Search for the cell housing the specified text and yield its [x, y] center coordinate. 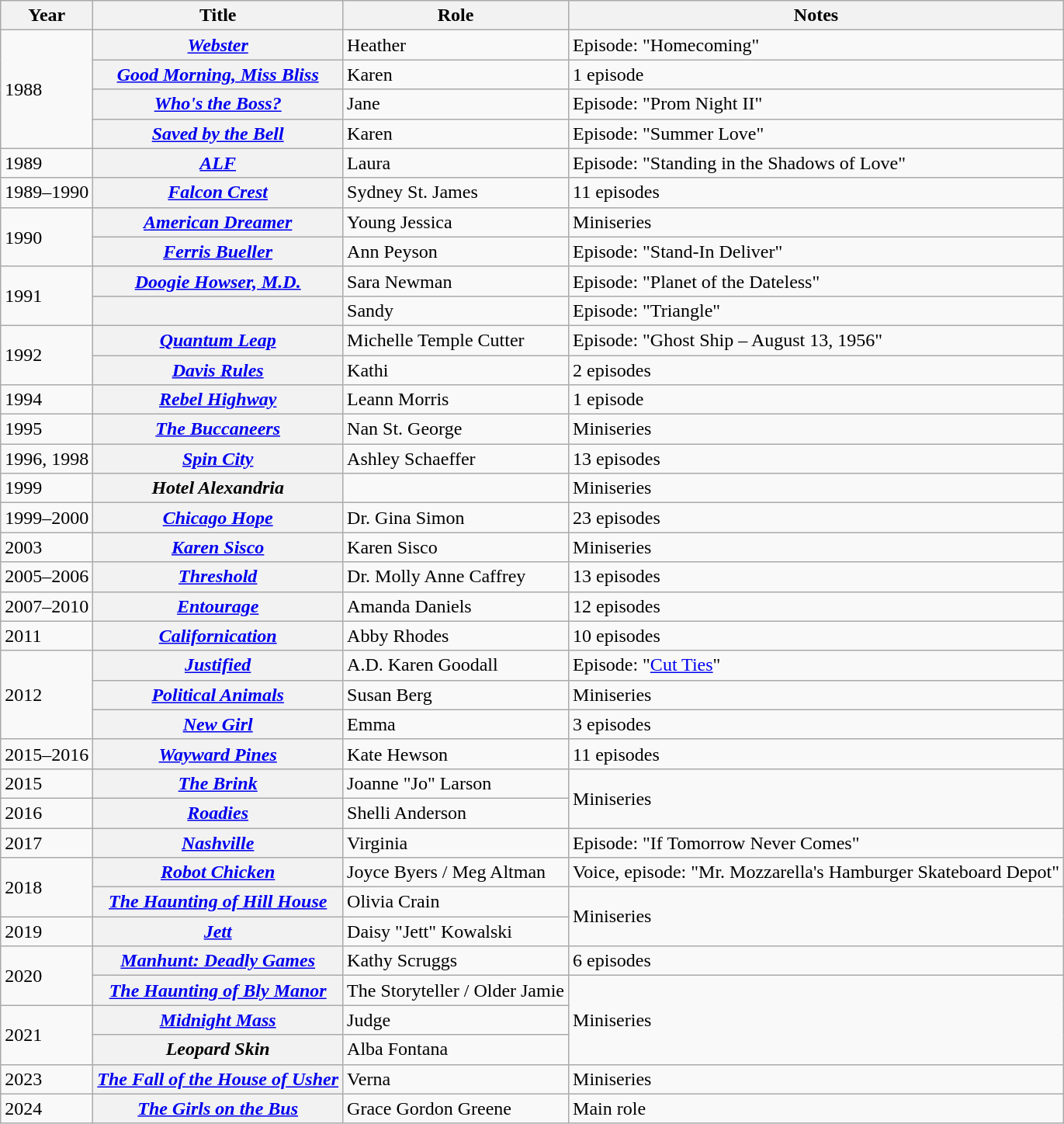
Laura [456, 163]
Robot Chicken [218, 872]
10 episodes [816, 636]
1989 [47, 163]
Emma [456, 724]
The Buccaneers [218, 429]
Webster [218, 45]
Ferris Bueller [218, 252]
Joyce Byers / Meg Altman [456, 872]
2003 [47, 547]
Chicago Hope [218, 518]
Political Animals [218, 695]
Episode: "Stand-In Deliver" [816, 252]
1999–2000 [47, 518]
Who's the Boss? [218, 104]
2012 [47, 695]
Doogie Howser, M.D. [218, 281]
Episode: "Summer Love" [816, 134]
Episode: "Planet of the Dateless" [816, 281]
3 episodes [816, 724]
Year [47, 16]
2011 [47, 636]
2018 [47, 887]
Ann Peyson [456, 252]
Title [218, 16]
The Storyteller / Older Jamie [456, 990]
2016 [47, 813]
Alba Fontana [456, 1049]
Episode: "If Tomorrow Never Comes" [816, 842]
Judge [456, 1020]
Michelle Temple Cutter [456, 340]
Justified [218, 665]
Sandy [456, 310]
Sara Newman [456, 281]
Main role [816, 1108]
The Fall of the House of Usher [218, 1079]
ALF [218, 163]
2 episodes [816, 370]
Dr. Molly Anne Caffrey [456, 577]
A.D. Karen Goodall [456, 665]
2007–2010 [47, 606]
12 episodes [816, 606]
Spin City [218, 459]
Notes [816, 16]
Episode: "Prom Night II" [816, 104]
Entourage [218, 606]
2015–2016 [47, 754]
Nashville [218, 842]
Quantum Leap [218, 340]
Kathi [456, 370]
2019 [47, 931]
Olivia Crain [456, 902]
Jane [456, 104]
2023 [47, 1079]
Daisy "Jett" Kowalski [456, 931]
1994 [47, 400]
1989–1990 [47, 193]
Episode: "Homecoming" [816, 45]
Kathy Scruggs [456, 961]
Dr. Gina Simon [456, 518]
Falcon Crest [218, 193]
Leann Morris [456, 400]
Nan St. George [456, 429]
Davis Rules [218, 370]
Episode: "Standing in the Shadows of Love" [816, 163]
Shelli Anderson [456, 813]
Saved by the Bell [218, 134]
Voice, episode: "Mr. Mozzarella's Hamburger Skateboard Depot" [816, 872]
American Dreamer [218, 222]
Verna [456, 1079]
Sydney St. James [456, 193]
Joanne "Jo" Larson [456, 783]
1991 [47, 296]
Heather [456, 45]
Young Jessica [456, 222]
Californication [218, 636]
Roadies [218, 813]
Good Morning, Miss Bliss [218, 75]
Hotel Alexandria [218, 488]
2024 [47, 1108]
Episode: "Ghost Ship – August 13, 1956" [816, 340]
Amanda Daniels [456, 606]
1992 [47, 355]
2005–2006 [47, 577]
Rebel Highway [218, 400]
1990 [47, 237]
Role [456, 16]
1999 [47, 488]
Ashley Schaeffer [456, 459]
Episode: "Cut Ties" [816, 665]
2015 [47, 783]
2017 [47, 842]
Wayward Pines [218, 754]
New Girl [218, 724]
23 episodes [816, 518]
Grace Gordon Greene [456, 1108]
1995 [47, 429]
Jett [218, 931]
Leopard Skin [218, 1049]
Episode: "Triangle" [816, 310]
2020 [47, 976]
Virginia [456, 842]
Midnight Mass [218, 1020]
The Brink [218, 783]
Kate Hewson [456, 754]
1996, 1998 [47, 459]
2021 [47, 1035]
The Haunting of Hill House [218, 902]
Manhunt: Deadly Games [218, 961]
The Haunting of Bly Manor [218, 990]
Abby Rhodes [456, 636]
Threshold [218, 577]
The Girls on the Bus [218, 1108]
1988 [47, 89]
6 episodes [816, 961]
Susan Berg [456, 695]
